Output the [X, Y] coordinate of the center of the cell containing the given text.  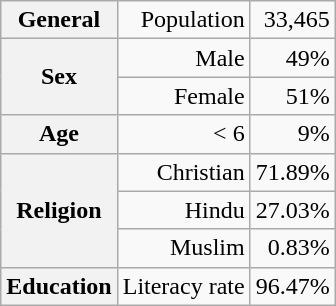
Education [59, 286]
Population [184, 20]
51% [292, 96]
Literacy rate [184, 286]
9% [292, 134]
71.89% [292, 172]
0.83% [292, 248]
27.03% [292, 210]
Female [184, 96]
Age [59, 134]
96.47% [292, 286]
< 6 [184, 134]
Christian [184, 172]
Muslim [184, 248]
Hindu [184, 210]
Sex [59, 77]
33,465 [292, 20]
Religion [59, 210]
49% [292, 58]
General [59, 20]
Male [184, 58]
